From the cell containing the given text, extract its center point as (X, Y) coordinate. 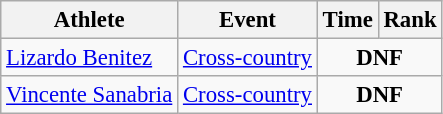
Event (248, 20)
Vincente Sanabria (90, 95)
Rank (410, 20)
Time (348, 20)
Lizardo Benitez (90, 58)
Athlete (90, 20)
